Provide the [x, y] coordinate of the cell's center where the given text is located.  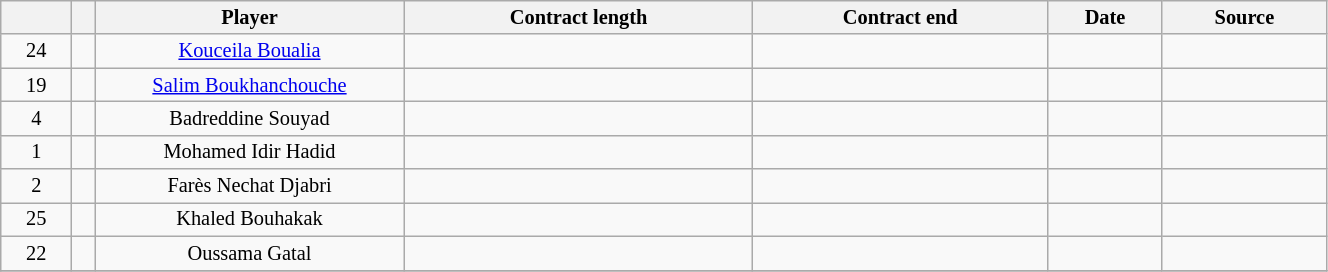
Kouceila Boualia [250, 51]
Farès Nechat Djabri [250, 186]
19 [36, 85]
Contract length [578, 17]
Date [1106, 17]
1 [36, 152]
Oussama Gatal [250, 253]
22 [36, 253]
Khaled Bouhakak [250, 219]
Source [1244, 17]
25 [36, 219]
24 [36, 51]
Player [250, 17]
Salim Boukhanchouche [250, 85]
Badreddine Souyad [250, 118]
Mohamed Idir Hadid [250, 152]
4 [36, 118]
2 [36, 186]
Contract end [900, 17]
